Provide the [X, Y] coordinate of the cell's center where the given text is located.  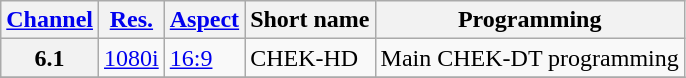
Main CHEK-DT programming [530, 58]
Aspect [204, 20]
CHEK-HD [310, 58]
16:9 [204, 58]
1080i [132, 58]
Programming [530, 20]
Res. [132, 20]
Short name [310, 20]
6.1 [50, 58]
Channel [50, 20]
